Provide the [X, Y] coordinate of the cell's center where the given text is located.  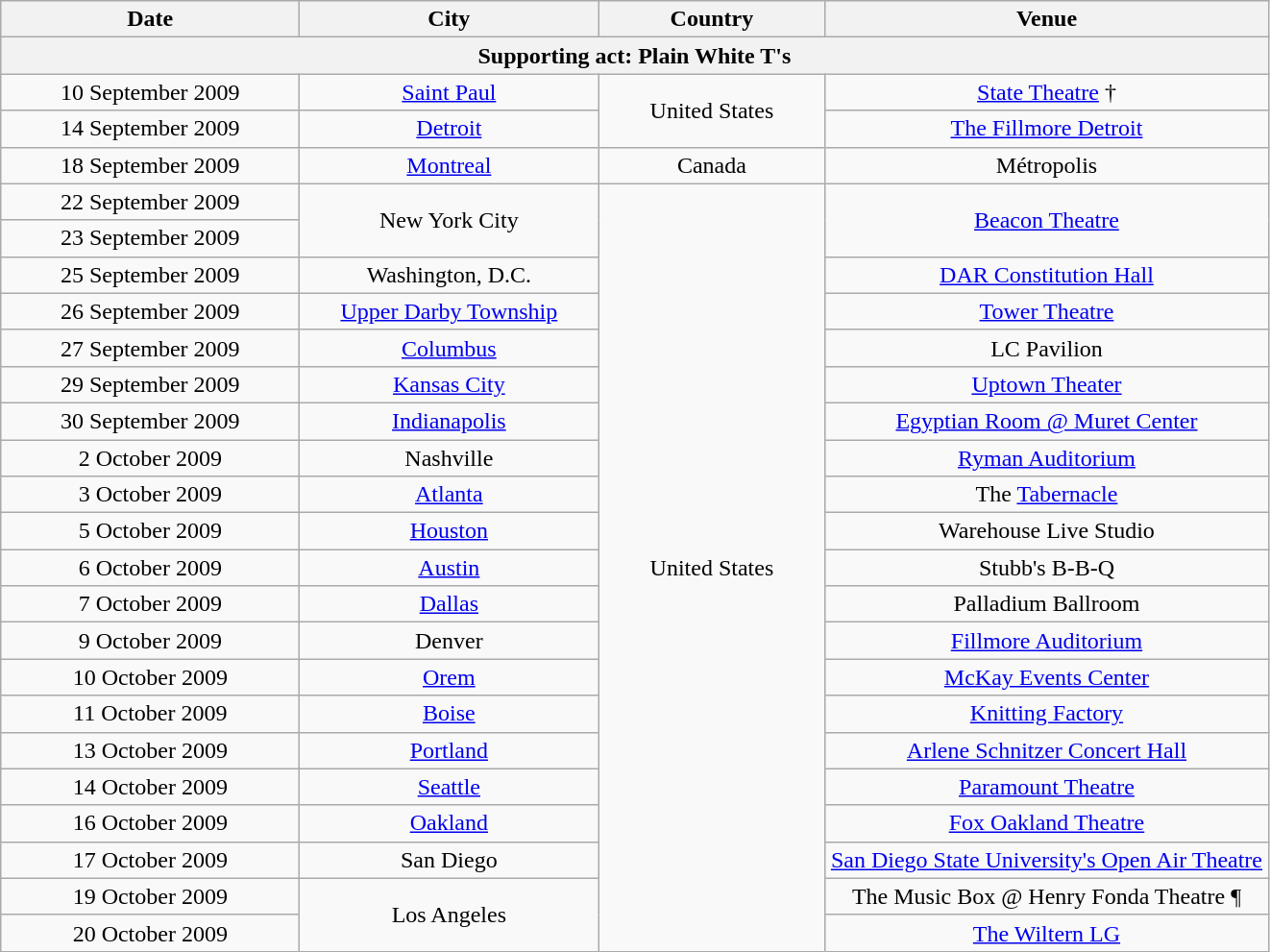
The Music Box @ Henry Fonda Theatre ¶ [1047, 896]
The Tabernacle [1047, 495]
11 October 2009 [150, 714]
Métropolis [1047, 165]
Stubb's B-B-Q [1047, 568]
Atlanta [450, 495]
19 October 2009 [150, 896]
10 October 2009 [150, 677]
New York City [450, 220]
3 October 2009 [150, 495]
7 October 2009 [150, 604]
Saint Paul [450, 92]
Uptown Theater [1047, 384]
Orem [450, 677]
Seattle [450, 787]
Columbus [450, 348]
Paramount Theatre [1047, 787]
Oakland [450, 823]
Supporting act: Plain White T's [634, 56]
Fox Oakland Theatre [1047, 823]
Nashville [450, 458]
Denver [450, 641]
Date [150, 19]
Knitting Factory [1047, 714]
Palladium Ballroom [1047, 604]
City [450, 19]
18 September 2009 [150, 165]
San Diego State University's Open Air Theatre [1047, 860]
Montreal [450, 165]
Warehouse Live Studio [1047, 531]
LC Pavilion [1047, 348]
Canada [712, 165]
Egyptian Room @ Muret Center [1047, 421]
23 September 2009 [150, 238]
Houston [450, 531]
14 September 2009 [150, 129]
The Fillmore Detroit [1047, 129]
30 September 2009 [150, 421]
Austin [450, 568]
6 October 2009 [150, 568]
Arlene Schnitzer Concert Hall [1047, 750]
25 September 2009 [150, 275]
State Theatre † [1047, 92]
Fillmore Auditorium [1047, 641]
Country [712, 19]
San Diego [450, 860]
13 October 2009 [150, 750]
27 September 2009 [150, 348]
Los Angeles [450, 915]
McKay Events Center [1047, 677]
Venue [1047, 19]
Kansas City [450, 384]
Tower Theatre [1047, 311]
Detroit [450, 129]
14 October 2009 [150, 787]
DAR Constitution Hall [1047, 275]
29 September 2009 [150, 384]
Upper Darby Township [450, 311]
Indianapolis [450, 421]
10 September 2009 [150, 92]
9 October 2009 [150, 641]
2 October 2009 [150, 458]
The Wiltern LG [1047, 933]
26 September 2009 [150, 311]
Washington, D.C. [450, 275]
Ryman Auditorium [1047, 458]
16 October 2009 [150, 823]
Portland [450, 750]
17 October 2009 [150, 860]
5 October 2009 [150, 531]
Dallas [450, 604]
Boise [450, 714]
20 October 2009 [150, 933]
22 September 2009 [150, 202]
Beacon Theatre [1047, 220]
